Output the [X, Y] coordinate of the center of the cell containing the given text.  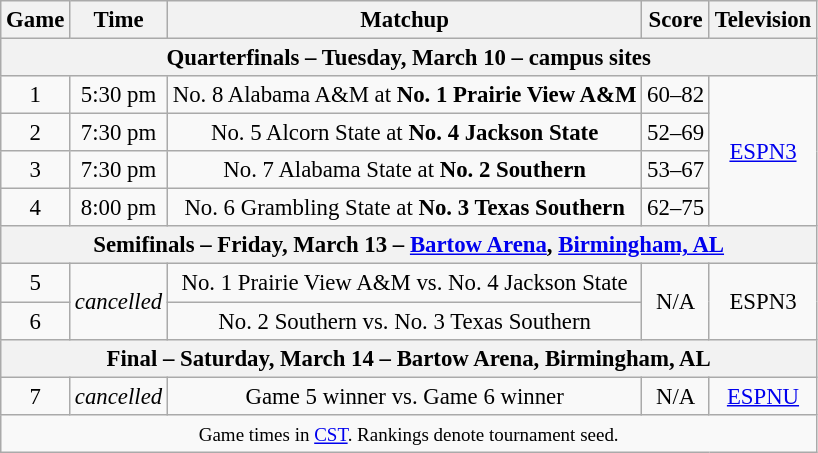
Game [36, 20]
62–75 [676, 208]
No. 7 Alabama State at No. 2 Southern [404, 170]
5 [36, 283]
1 [36, 95]
Matchup [404, 20]
No. 2 Southern vs. No. 3 Texas Southern [404, 321]
3 [36, 170]
53–67 [676, 170]
Game times in CST. Rankings denote tournament seed. [409, 433]
7 [36, 396]
No. 1 Prairie View A&M vs. No. 4 Jackson State [404, 283]
No. 6 Grambling State at No. 3 Texas Southern [404, 208]
Television [762, 20]
No. 8 Alabama A&M at No. 1 Prairie View A&M [404, 95]
Final – Saturday, March 14 – Bartow Arena, Birmingham, AL [409, 358]
4 [36, 208]
ESPNU [762, 396]
Score [676, 20]
6 [36, 321]
60–82 [676, 95]
5:30 pm [119, 95]
Game 5 winner vs. Game 6 winner [404, 396]
Time [119, 20]
No. 5 Alcorn State at No. 4 Jackson State [404, 133]
8:00 pm [119, 208]
Semifinals – Friday, March 13 – Bartow Arena, Birmingham, AL [409, 245]
Quarterfinals – Tuesday, March 10 – campus sites [409, 58]
52–69 [676, 133]
2 [36, 133]
